Find where the given text appears and provide that cell's center as [X, Y] coordinate. 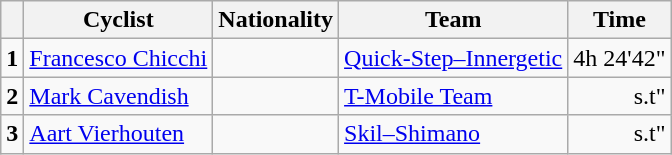
Nationality [276, 20]
Mark Cavendish [118, 96]
Quick-Step–Innergetic [454, 58]
4h 24'42" [620, 58]
2 [12, 96]
Cyclist [118, 20]
1 [12, 58]
Skil–Shimano [454, 134]
Team [454, 20]
Aart Vierhouten [118, 134]
3 [12, 134]
Time [620, 20]
T-Mobile Team [454, 96]
Francesco Chicchi [118, 58]
